Detect which cell encompasses the target text, then output its [X, Y] center coordinate. 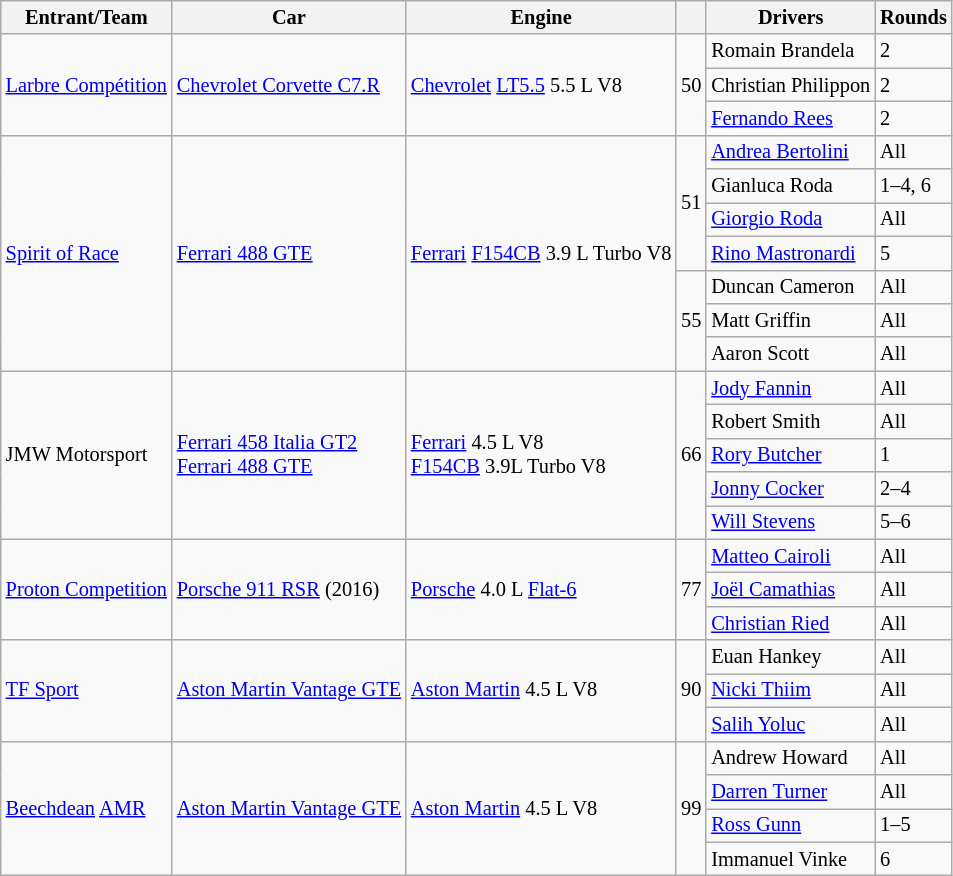
Will Stevens [790, 522]
Aaron Scott [790, 354]
5–6 [914, 522]
Darren Turner [790, 791]
Rory Butcher [790, 455]
Ferrari F154CB 3.9 L Turbo V8 [541, 253]
Andrea Bertolini [790, 152]
77 [691, 590]
Duncan Cameron [790, 287]
Chevrolet Corvette C7.R [289, 84]
1 [914, 455]
Car [289, 17]
Ferrari 488 GTE [289, 253]
Jody Fannin [790, 388]
Matt Griffin [790, 320]
Rounds [914, 17]
51 [691, 202]
6 [914, 859]
Jonny Cocker [790, 489]
Drivers [790, 17]
66 [691, 455]
Robert Smith [790, 421]
Christian Ried [790, 623]
5 [914, 253]
Ferrari 458 Italia GT2 Ferrari 488 GTE [289, 455]
Andrew Howard [790, 758]
1–4, 6 [914, 186]
Chevrolet LT5.5 5.5 L V8 [541, 84]
Beechdean AMR [86, 808]
JMW Motorsport [86, 455]
Ferrari 4.5 L V8 F154CB 3.9L Turbo V8 [541, 455]
Euan Hankey [790, 657]
Rino Mastronardi [790, 253]
Nicki Thiim [790, 690]
Romain Brandela [790, 51]
1–5 [914, 825]
Gianluca Roda [790, 186]
Immanuel Vinke [790, 859]
Christian Philippon [790, 85]
Fernando Rees [790, 118]
Matteo Cairoli [790, 556]
Porsche 911 RSR (2016) [289, 590]
2–4 [914, 489]
Giorgio Roda [790, 219]
99 [691, 808]
Joël Camathias [790, 589]
Porsche 4.0 L Flat-6 [541, 590]
Entrant/Team [86, 17]
Engine [541, 17]
Spirit of Race [86, 253]
Proton Competition [86, 590]
90 [691, 690]
Ross Gunn [790, 825]
Larbre Compétition [86, 84]
50 [691, 84]
Salih Yoluc [790, 724]
55 [691, 320]
TF Sport [86, 690]
